Determine the [X, Y] coordinate at the center of the cell enclosing the given text.  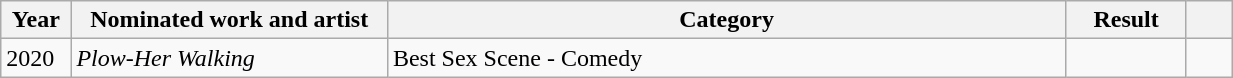
Plow-Her Walking [230, 58]
Result [1126, 20]
2020 [36, 58]
Category [726, 20]
Best Sex Scene - Comedy [726, 58]
Year [36, 20]
Nominated work and artist [230, 20]
